Scan for the cell matching the given text and deliver its (x, y) coordinate at center. 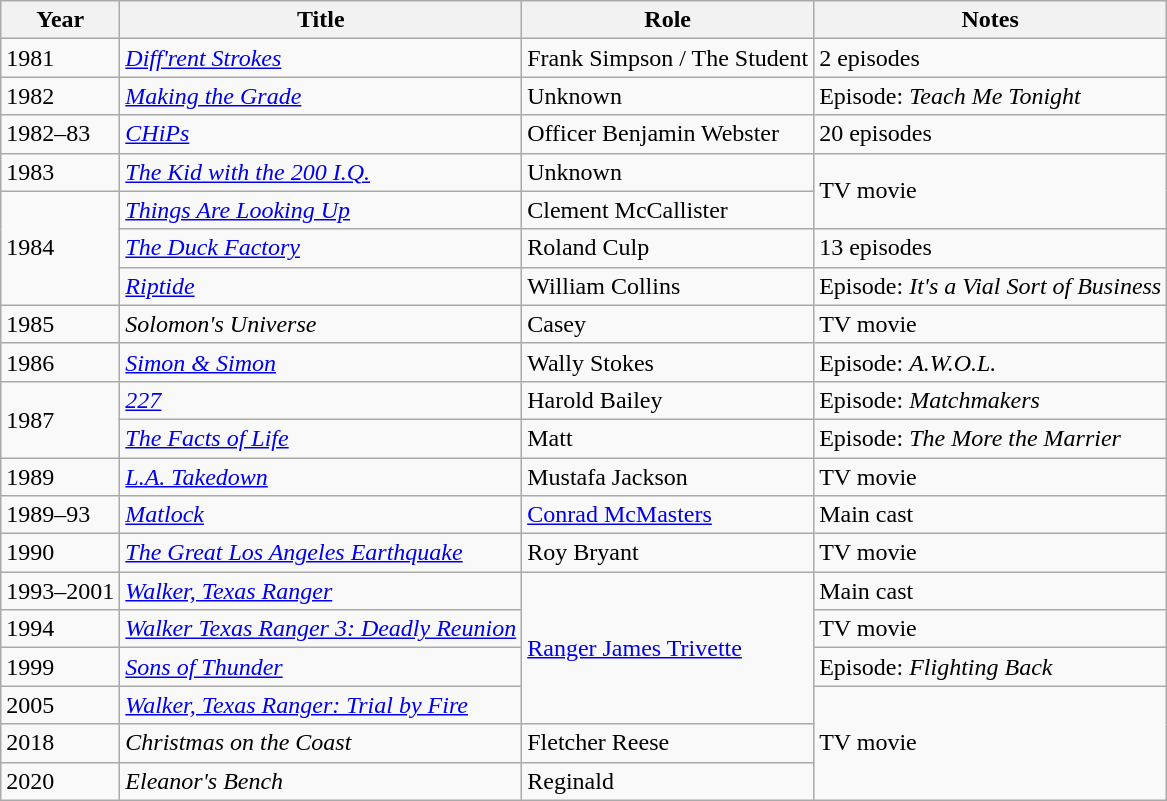
Eleanor's Bench (321, 781)
2005 (60, 705)
The Great Los Angeles Earthquake (321, 553)
2018 (60, 743)
1989–93 (60, 515)
Solomon's Universe (321, 324)
1981 (60, 58)
1993–2001 (60, 591)
Fletcher Reese (668, 743)
1990 (60, 553)
Role (668, 20)
Diff'rent Strokes (321, 58)
CHiPs (321, 134)
Simon & Simon (321, 362)
Sons of Thunder (321, 667)
Year (60, 20)
2 episodes (990, 58)
L.A. Takedown (321, 477)
Walker, Texas Ranger (321, 591)
Episode: Matchmakers (990, 400)
1982 (60, 96)
Riptide (321, 286)
Casey (668, 324)
227 (321, 400)
Officer Benjamin Webster (668, 134)
Christmas on the Coast (321, 743)
1984 (60, 248)
Things Are Looking Up (321, 210)
The Facts of Life (321, 438)
2020 (60, 781)
Wally Stokes (668, 362)
1989 (60, 477)
Episode: It's a Vial Sort of Business (990, 286)
Frank Simpson / The Student (668, 58)
Walker, Texas Ranger: Trial by Fire (321, 705)
Title (321, 20)
Ranger James Trivette (668, 648)
The Duck Factory (321, 248)
1985 (60, 324)
20 episodes (990, 134)
1987 (60, 419)
Reginald (668, 781)
Episode: The More the Marrier (990, 438)
William Collins (668, 286)
Episode: Flighting Back (990, 667)
Walker Texas Ranger 3: Deadly Reunion (321, 629)
Harold Bailey (668, 400)
Episode: Teach Me Tonight (990, 96)
Matlock (321, 515)
1999 (60, 667)
Clement McCallister (668, 210)
13 episodes (990, 248)
Roland Culp (668, 248)
Matt (668, 438)
Mustafa Jackson (668, 477)
Episode: A.W.O.L. (990, 362)
The Kid with the 200 I.Q. (321, 172)
Roy Bryant (668, 553)
1982–83 (60, 134)
Conrad McMasters (668, 515)
Notes (990, 20)
Making the Grade (321, 96)
1986 (60, 362)
1983 (60, 172)
1994 (60, 629)
